Locate the cell with the specified text and output its [X, Y] center coordinate. 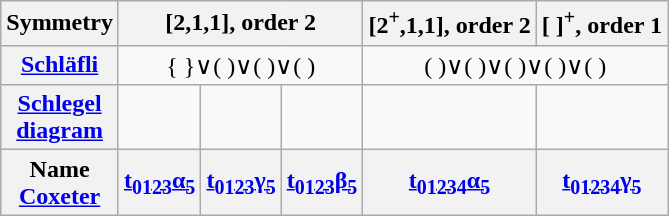
t0123γ5 [241, 182]
t01234γ5 [602, 182]
Symmetry [60, 24]
[2,1,1], order 2 [240, 24]
Schläfli [60, 65]
[ ]+, order 1 [602, 24]
( )∨( )∨( )∨( )∨( ) [516, 65]
Schlegeldiagram [60, 118]
t0123α5 [159, 182]
NameCoxeter [60, 182]
[2+,1,1], order 2 [450, 24]
t0123β5 [322, 182]
{ }∨( )∨( )∨( ) [240, 65]
t01234α5 [450, 182]
